Find where the given text appears and provide that cell's center as [x, y] coordinate. 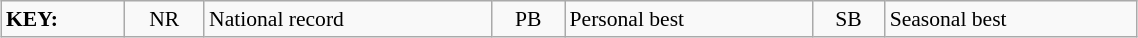
SB [848, 19]
PB [528, 19]
Seasonal best [1011, 19]
KEY: [62, 19]
NR [164, 19]
Personal best [689, 19]
National record [348, 19]
